For the text-containing cell, return its midpoint in (x, y) coordinate format. 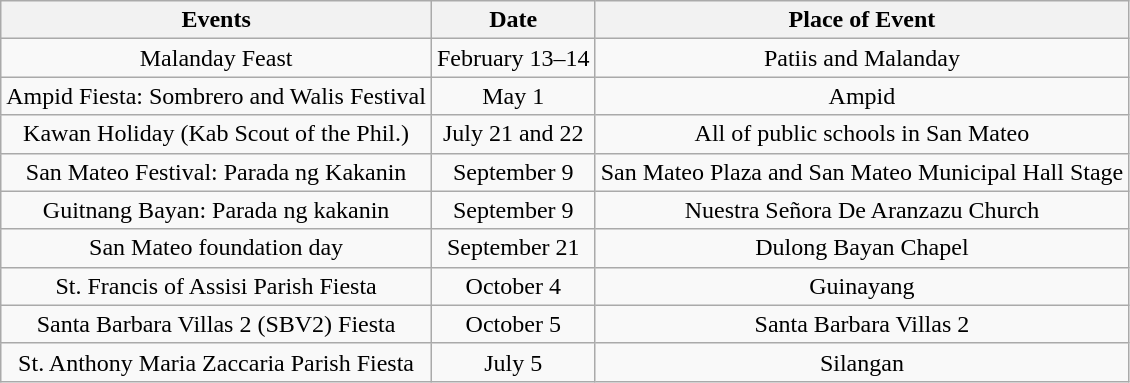
Guinayang (862, 286)
Ampid Fiesta: Sombrero and Walis Festival (216, 96)
September 21 (513, 248)
Nuestra Señora De Aranzazu Church (862, 210)
Ampid (862, 96)
Malanday Feast (216, 58)
Santa Barbara Villas 2 (SBV2) Fiesta (216, 324)
July 5 (513, 362)
Patiis and Malanday (862, 58)
Kawan Holiday (Kab Scout of the Phil.) (216, 134)
All of public schools in San Mateo (862, 134)
San Mateo Festival: Parada ng Kakanin (216, 172)
October 4 (513, 286)
May 1 (513, 96)
October 5 (513, 324)
Santa Barbara Villas 2 (862, 324)
Events (216, 20)
July 21 and 22 (513, 134)
Dulong Bayan Chapel (862, 248)
Guitnang Bayan: Parada ng kakanin (216, 210)
San Mateo foundation day (216, 248)
St. Francis of Assisi Parish Fiesta (216, 286)
Date (513, 20)
February 13–14 (513, 58)
San Mateo Plaza and San Mateo Municipal Hall Stage (862, 172)
Place of Event (862, 20)
Silangan (862, 362)
St. Anthony Maria Zaccaria Parish Fiesta (216, 362)
